Pinpoint the cell where the given text exists, returning its [x, y] midpoint coordinate. 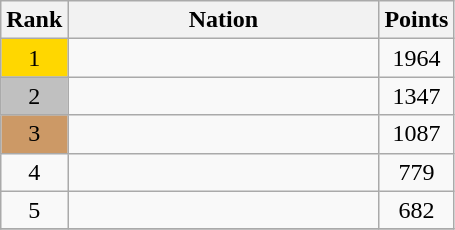
1964 [416, 58]
5 [34, 210]
2 [34, 96]
779 [416, 172]
1087 [416, 134]
1 [34, 58]
Nation [224, 20]
Rank [34, 20]
Points [416, 20]
4 [34, 172]
3 [34, 134]
682 [416, 210]
1347 [416, 96]
